Output the (X, Y) coordinate of the center of the cell containing the given text.  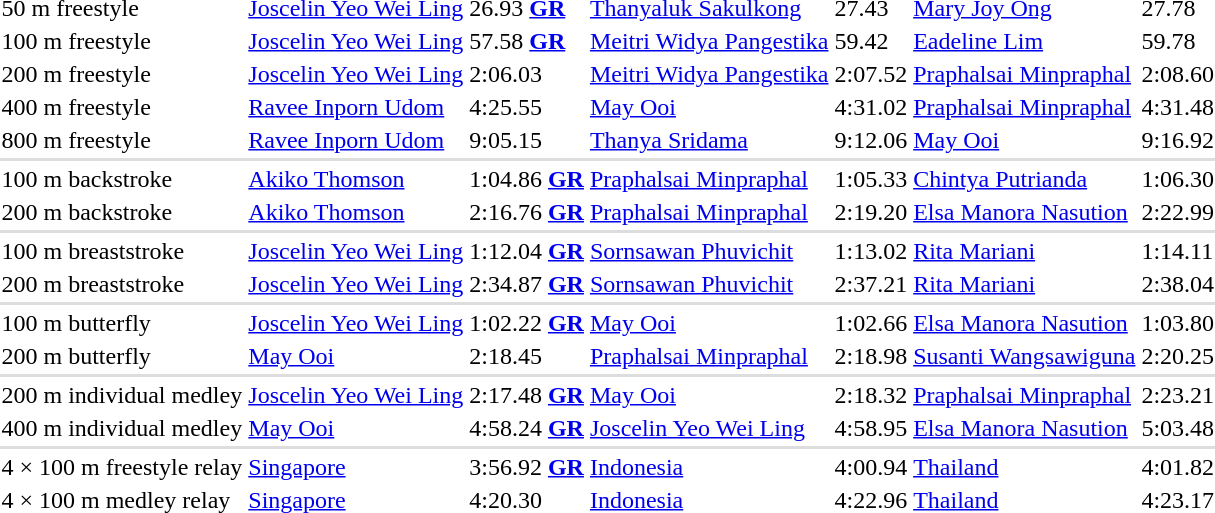
2:18.32 (871, 395)
100 m butterfly (122, 323)
200 m butterfly (122, 356)
4 × 100 m freestyle relay (122, 467)
9:12.06 (871, 140)
2:18.98 (871, 356)
100 m breaststroke (122, 251)
2:37.21 (871, 284)
2:06.03 (527, 74)
9:05.15 (527, 140)
Singapore (356, 467)
2:07.52 (871, 74)
200 m breaststroke (122, 284)
400 m freestyle (122, 107)
Susanti Wangsawiguna (1024, 356)
200 m freestyle (122, 74)
2:17.48 GR (527, 395)
1:02.66 (871, 323)
Indonesia (709, 467)
4:58.24 GR (527, 428)
200 m backstroke (122, 212)
4:25.55 (527, 107)
Thailand (1024, 467)
2:19.20 (871, 212)
3:56.92 GR (527, 467)
2:34.87 GR (527, 284)
57.58 GR (527, 41)
2:18.45 (527, 356)
800 m freestyle (122, 140)
1:02.22 GR (527, 323)
1:13.02 (871, 251)
100 m backstroke (122, 179)
4:00.94 (871, 467)
Eadeline Lim (1024, 41)
Thanya Sridama (709, 140)
1:05.33 (871, 179)
100 m freestyle (122, 41)
2:16.76 GR (527, 212)
400 m individual medley (122, 428)
4:58.95 (871, 428)
Chintya Putrianda (1024, 179)
200 m individual medley (122, 395)
59.42 (871, 41)
4:31.02 (871, 107)
1:12.04 GR (527, 251)
1:04.86 GR (527, 179)
